Identify which cell holds the provided text, then report its [X, Y] central coordinate. 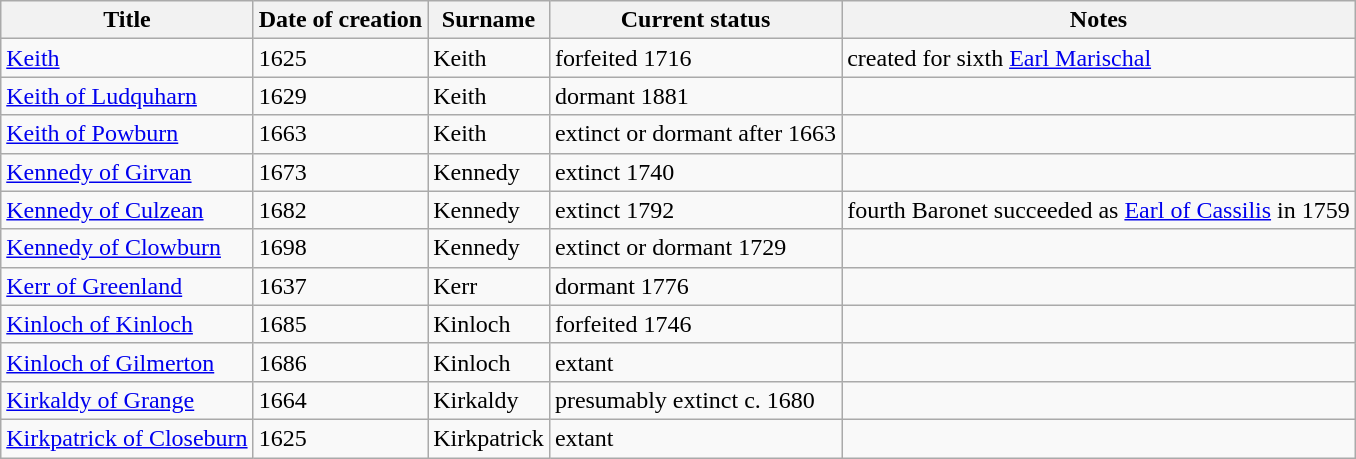
1686 [340, 362]
forfeited 1716 [695, 58]
Kerr [489, 286]
Kirkpatrick [489, 438]
dormant 1881 [695, 96]
1629 [340, 96]
fourth Baronet succeeded as Earl of Cassilis in 1759 [1099, 210]
Kirkpatrick of Closeburn [127, 438]
dormant 1776 [695, 286]
extinct or dormant 1729 [695, 248]
Kennedy of Clowburn [127, 248]
Keith of Ludquharn [127, 96]
Kirkaldy of Grange [127, 400]
1663 [340, 134]
1673 [340, 172]
Kirkaldy [489, 400]
1685 [340, 324]
extinct or dormant after 1663 [695, 134]
presumably extinct c. 1680 [695, 400]
Current status [695, 20]
Title [127, 20]
Kinloch of Kinloch [127, 324]
Kennedy of Girvan [127, 172]
1682 [340, 210]
Keith of Powburn [127, 134]
1698 [340, 248]
Kerr of Greenland [127, 286]
Date of creation [340, 20]
extinct 1740 [695, 172]
1637 [340, 286]
Notes [1099, 20]
created for sixth Earl Marischal [1099, 58]
1664 [340, 400]
Kennedy of Culzean [127, 210]
extinct 1792 [695, 210]
Kinloch of Gilmerton [127, 362]
forfeited 1746 [695, 324]
Surname [489, 20]
